Return (x, y) of the center of cell containing provided text 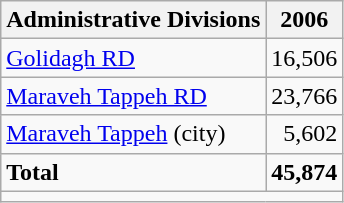
Maraveh Tappeh (city) (134, 134)
Maraveh Tappeh RD (134, 96)
Total (134, 172)
Golidagh RD (134, 58)
5,602 (304, 134)
2006 (304, 20)
45,874 (304, 172)
16,506 (304, 58)
Administrative Divisions (134, 20)
23,766 (304, 96)
